Search for the cell housing the specified text and yield its [x, y] center coordinate. 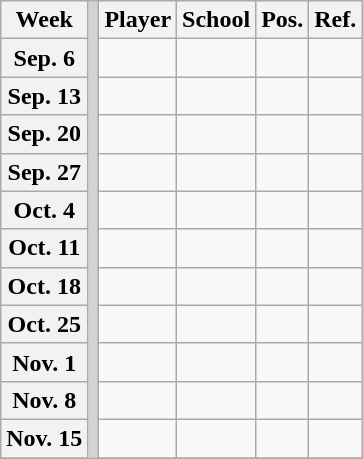
Week [44, 20]
Sep. 27 [44, 172]
Sep. 13 [44, 96]
Pos. [282, 20]
Sep. 20 [44, 134]
Nov. 8 [44, 400]
Nov. 15 [44, 438]
Oct. 25 [44, 324]
School [216, 20]
Oct. 11 [44, 248]
Player [138, 20]
Nov. 1 [44, 362]
Ref. [336, 20]
Sep. 6 [44, 58]
Oct. 4 [44, 210]
Oct. 18 [44, 286]
